Find where the given text appears and provide that cell's center as (x, y) coordinate. 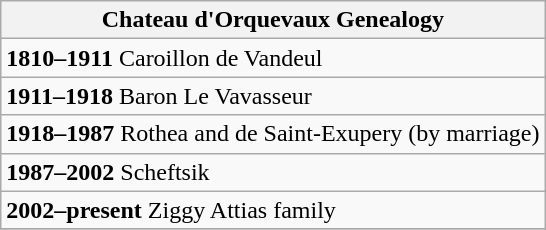
1911–1918 Baron Le Vavasseur (273, 96)
Chateau d'Orquevaux Genealogy (273, 20)
1987–2002 Scheftsik (273, 172)
2002–present Ziggy Attias family (273, 210)
1918–1987 Rothea and de Saint-Exupery (by marriage) (273, 134)
1810–1911 Caroillon de Vandeul (273, 58)
